Capture the cell that displays the provided text and extract its [x, y] central coordinate. 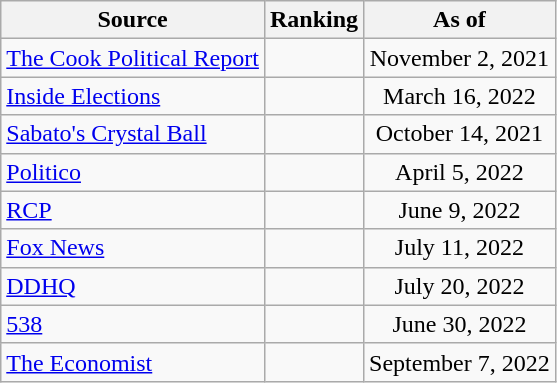
The Economist [133, 362]
March 16, 2022 [460, 96]
Politico [133, 172]
July 11, 2022 [460, 248]
October 14, 2021 [460, 134]
Source [133, 20]
Sabato's Crystal Ball [133, 134]
538 [133, 324]
July 20, 2022 [460, 286]
The Cook Political Report [133, 58]
June 30, 2022 [460, 324]
June 9, 2022 [460, 210]
Inside Elections [133, 96]
November 2, 2021 [460, 58]
Ranking [314, 20]
As of [460, 20]
September 7, 2022 [460, 362]
April 5, 2022 [460, 172]
RCP [133, 210]
Fox News [133, 248]
DDHQ [133, 286]
